Output the [x, y] coordinate of the center of the cell containing the given text.  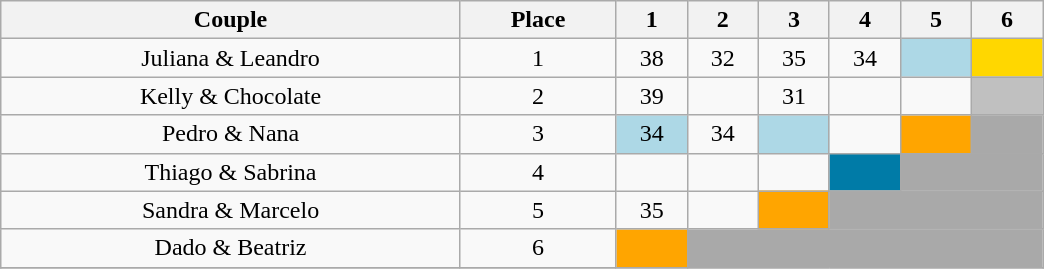
Place [538, 20]
Pedro & Nana [230, 134]
Sandra & Marcelo [230, 210]
Juliana & Leandro [230, 58]
Couple [230, 20]
39 [652, 96]
32 [722, 58]
31 [794, 96]
Thiago & Sabrina [230, 172]
38 [652, 58]
Dado & Beatriz [230, 248]
Kelly & Chocolate [230, 96]
